Return the [X, Y] coordinate for the center point of the cell that contains the specified text.  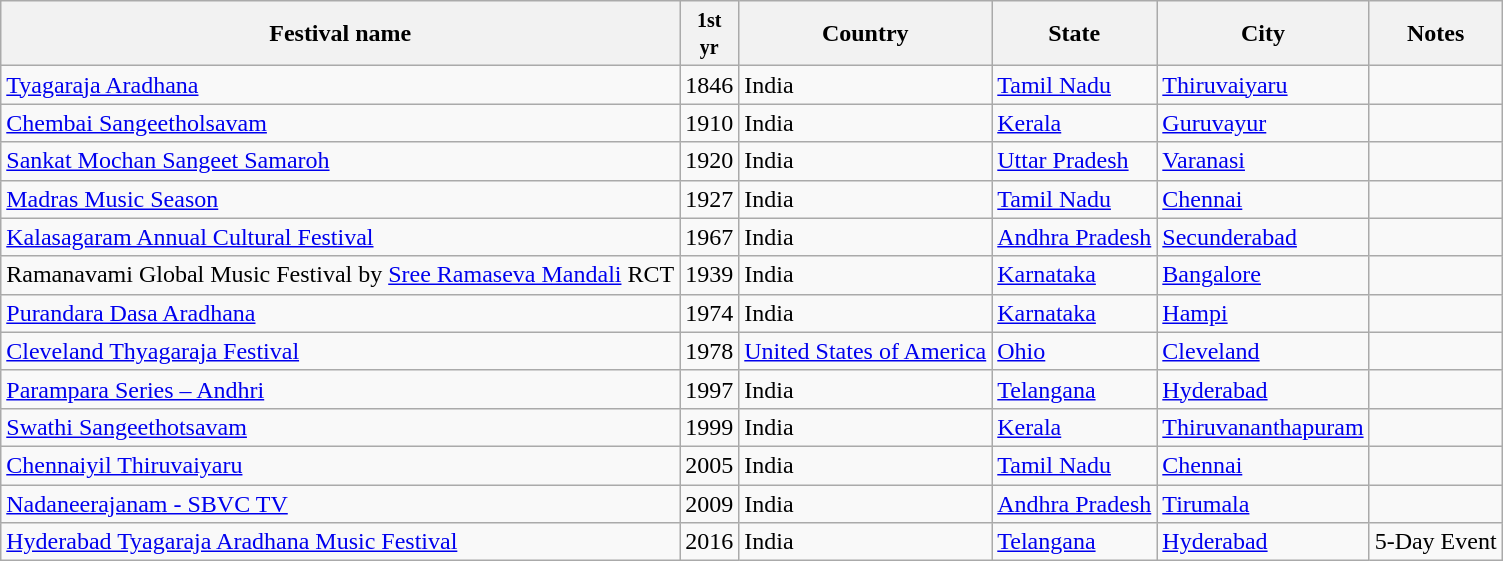
1967 [710, 237]
1997 [710, 389]
United States of America [866, 351]
Ramanavami Global Music Festival by Sree Ramaseva Mandali RCT [340, 275]
1974 [710, 313]
1939 [710, 275]
Chennaiyil Thiruvaiyaru [340, 465]
Hampi [1263, 313]
1978 [710, 351]
1910 [710, 123]
Uttar Pradesh [1074, 161]
Festival name [340, 34]
1styr [710, 34]
2005 [710, 465]
1999 [710, 427]
Tirumala [1263, 503]
Nadaneerajanam - SBVC TV [340, 503]
Parampara Series – Andhri [340, 389]
Ohio [1074, 351]
Hyderabad Tyagaraja Aradhana Music Festival [340, 542]
Guruvayur [1263, 123]
Swathi Sangeethotsavam [340, 427]
Country [866, 34]
Bangalore [1263, 275]
Sankat Mochan Sangeet Samaroh [340, 161]
Thiruvananthapuram [1263, 427]
Tyagaraja Aradhana [340, 85]
Cleveland Thyagaraja Festival [340, 351]
Chembai Sangeetholsavam [340, 123]
State [1074, 34]
Kalasagaram Annual Cultural Festival [340, 237]
1920 [710, 161]
City [1263, 34]
Varanasi [1263, 161]
Purandara Dasa Aradhana [340, 313]
2009 [710, 503]
Madras Music Season [340, 199]
Secunderabad [1263, 237]
Cleveland [1263, 351]
5-Day Event [1436, 542]
2016 [710, 542]
1846 [710, 85]
1927 [710, 199]
Thiruvaiyaru [1263, 85]
Notes [1436, 34]
